Detect which cell encompasses the target text, then output its [x, y] center coordinate. 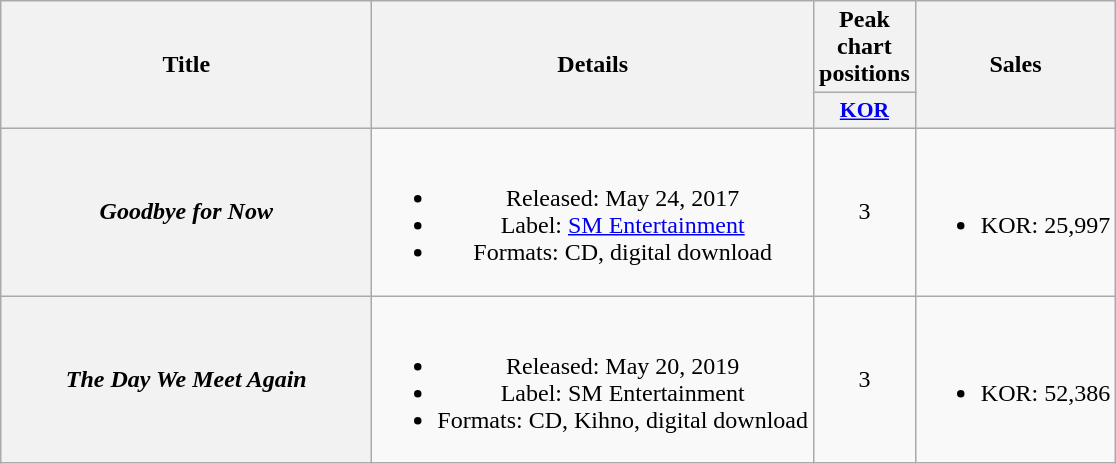
The Day We Meet Again [186, 380]
Goodbye for Now [186, 212]
Peak chart positions [865, 47]
Title [186, 65]
KOR [865, 111]
KOR: 52,386 [1015, 380]
Released: May 20, 2019Label: SM EntertainmentFormats: CD, Kihno, digital download [593, 380]
KOR: 25,997 [1015, 212]
Released: May 24, 2017Label: SM EntertainmentFormats: CD, digital download [593, 212]
Details [593, 65]
Sales [1015, 65]
